Output the (X, Y) coordinate of the center of the cell containing the given text.  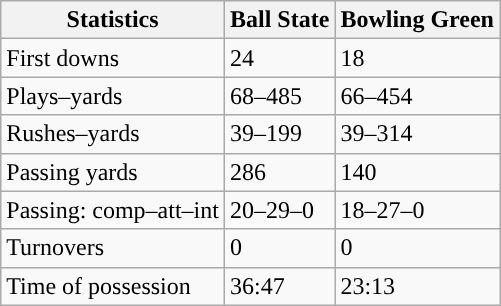
Time of possession (113, 286)
36:47 (279, 286)
Bowling Green (418, 20)
23:13 (418, 286)
Ball State (279, 20)
Turnovers (113, 248)
Passing: comp–att–int (113, 210)
Statistics (113, 20)
39–314 (418, 134)
39–199 (279, 134)
Rushes–yards (113, 134)
Passing yards (113, 172)
68–485 (279, 96)
Plays–yards (113, 96)
First downs (113, 58)
18 (418, 58)
24 (279, 58)
20–29–0 (279, 210)
66–454 (418, 96)
286 (279, 172)
140 (418, 172)
18–27–0 (418, 210)
